Identify which cell holds the provided text, then report its (X, Y) central coordinate. 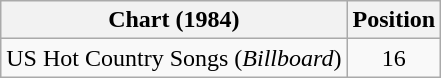
Position (394, 20)
Chart (1984) (174, 20)
16 (394, 58)
US Hot Country Songs (Billboard) (174, 58)
